Scan for the cell matching the given text and deliver its [x, y] coordinate at center. 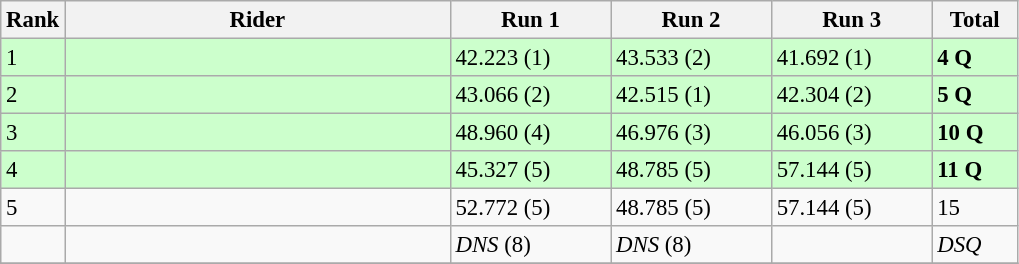
43.066 (2) [530, 95]
4 Q [975, 58]
48.960 (4) [530, 133]
41.692 (1) [852, 58]
Run 3 [852, 20]
2 [33, 95]
4 [33, 170]
Total [975, 20]
15 [975, 208]
52.772 (5) [530, 208]
5 [33, 208]
43.533 (2) [692, 58]
45.327 (5) [530, 170]
46.056 (3) [852, 133]
11 Q [975, 170]
DSQ [975, 245]
Run 2 [692, 20]
Run 1 [530, 20]
3 [33, 133]
42.223 (1) [530, 58]
1 [33, 58]
42.304 (2) [852, 95]
Rider [258, 20]
5 Q [975, 95]
10 Q [975, 133]
42.515 (1) [692, 95]
46.976 (3) [692, 133]
Rank [33, 20]
